Search for the cell housing the specified text and yield its [X, Y] center coordinate. 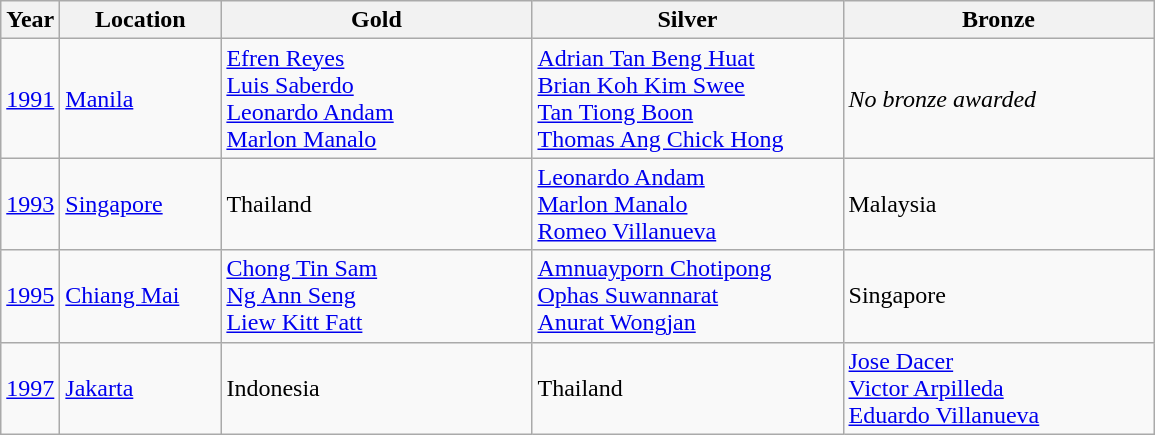
Chiang Mai [140, 296]
No bronze awarded [998, 98]
Gold [376, 20]
Bronze [998, 20]
Leonardo Andam Marlon Manalo Romeo Villanueva [688, 204]
Silver [688, 20]
Manila [140, 98]
Jakarta [140, 388]
Efren Reyes Luis Saberdo Leonardo Andam Marlon Manalo [376, 98]
1995 [30, 296]
Year [30, 20]
Chong Tin Sam Ng Ann Seng Liew Kitt Fatt [376, 296]
Adrian Tan Beng Huat Brian Koh Kim Swee Tan Tiong Boon Thomas Ang Chick Hong [688, 98]
1993 [30, 204]
Jose Dacer Victor Arpilleda Eduardo Villanueva [998, 388]
Location [140, 20]
Indonesia [376, 388]
1997 [30, 388]
Malaysia [998, 204]
Amnuayporn Chotipong Ophas Suwannarat Anurat Wongjan [688, 296]
1991 [30, 98]
